Find where the given text appears and provide that cell's center as [X, Y] coordinate. 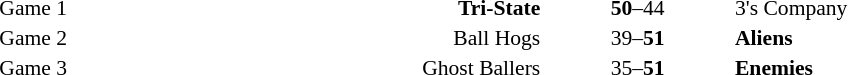
Ball Hogs [306, 38]
39–51 [638, 38]
